Return (X, Y) of the center of cell containing provided text 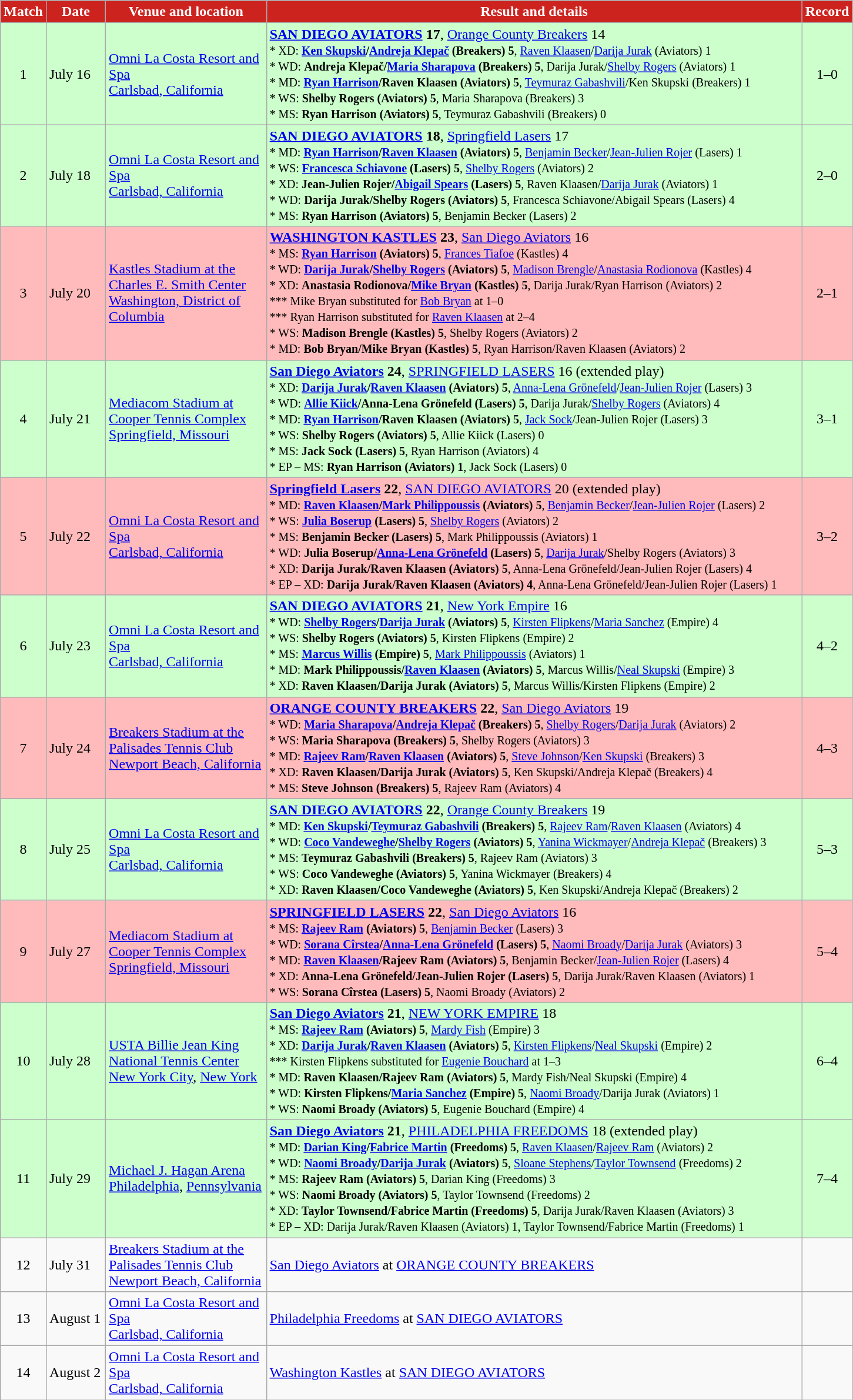
August 2 (75, 1373)
July 18 (75, 175)
Venue and location (186, 12)
Kastles Stadium at the Charles E. Smith CenterWashington, District of Columbia (186, 293)
2–0 (827, 175)
5–4 (827, 951)
July 28 (75, 1061)
5–3 (827, 849)
July 21 (75, 419)
July 31 (75, 1264)
6–4 (827, 1061)
Date (75, 12)
11 (24, 1178)
Result and details (534, 12)
August 1 (75, 1319)
4 (24, 419)
Philadelphia Freedoms at SAN DIEGO AVIATORS (534, 1319)
Washington Kastles at SAN DIEGO AVIATORS (534, 1373)
6 (24, 646)
4–3 (827, 748)
July 23 (75, 646)
2–1 (827, 293)
3–2 (827, 536)
8 (24, 849)
5 (24, 536)
7–4 (827, 1178)
1–0 (827, 74)
USTA Billie Jean King National Tennis CenterNew York City, New York (186, 1061)
July 29 (75, 1178)
July 24 (75, 748)
12 (24, 1264)
3–1 (827, 419)
7 (24, 748)
2 (24, 175)
July 27 (75, 951)
Match (24, 12)
4–2 (827, 646)
Michael J. Hagan ArenaPhiladelphia, Pennsylvania (186, 1178)
July 22 (75, 536)
San Diego Aviators at ORANGE COUNTY BREAKERS (534, 1264)
1 (24, 74)
Record (827, 12)
3 (24, 293)
9 (24, 951)
13 (24, 1319)
July 16 (75, 74)
10 (24, 1061)
July 25 (75, 849)
14 (24, 1373)
July 20 (75, 293)
